Pinpoint the cell where the given text exists, returning its [x, y] midpoint coordinate. 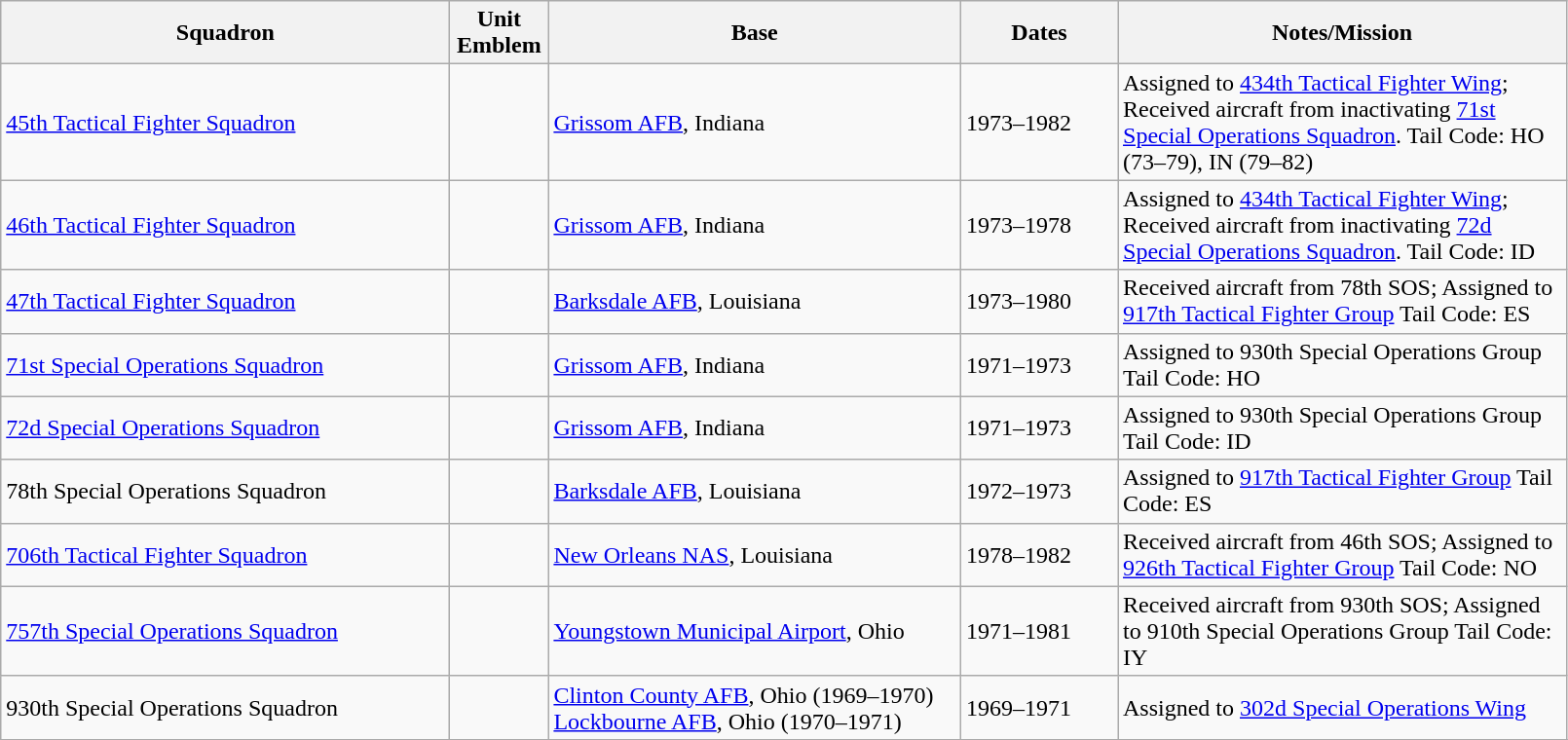
New Orleans NAS, Louisiana [755, 555]
1978–1982 [1038, 555]
Received aircraft from 930th SOS; Assigned to 910th Special Operations Group Tail Code: IY [1342, 631]
Assigned to 930th Special Operations Group Tail Code: ID [1342, 428]
1971–1981 [1038, 631]
Assigned to 302d Special Operations Wing [1342, 707]
Assigned to 434th Tactical Fighter Wing; Received aircraft from inactivating 71st Special Operations Squadron. Tail Code: HO (73–79), IN (79–82) [1342, 123]
1969–1971 [1038, 707]
47th Tactical Fighter Squadron [226, 302]
1972–1973 [1038, 491]
Dates [1038, 33]
78th Special Operations Squadron [226, 491]
1973–1978 [1038, 225]
71st Special Operations Squadron [226, 364]
Unit Emblem [499, 33]
72d Special Operations Squadron [226, 428]
Youngstown Municipal Airport, Ohio [755, 631]
Squadron [226, 33]
706th Tactical Fighter Squadron [226, 555]
45th Tactical Fighter Squadron [226, 123]
Base [755, 33]
Notes/Mission [1342, 33]
Assigned to 917th Tactical Fighter Group Tail Code: ES [1342, 491]
46th Tactical Fighter Squadron [226, 225]
1973–1980 [1038, 302]
Assigned to 930th Special Operations Group Tail Code: HO [1342, 364]
1973–1982 [1038, 123]
Received aircraft from 46th SOS; Assigned to 926th Tactical Fighter Group Tail Code: NO [1342, 555]
Clinton County AFB, Ohio (1969–1970)Lockbourne AFB, Ohio (1970–1971) [755, 707]
930th Special Operations Squadron [226, 707]
Received aircraft from 78th SOS; Assigned to 917th Tactical Fighter Group Tail Code: ES [1342, 302]
Assigned to 434th Tactical Fighter Wing; Received aircraft from inactivating 72d Special Operations Squadron. Tail Code: ID [1342, 225]
757th Special Operations Squadron [226, 631]
